For the text-containing cell, return its midpoint in (X, Y) coordinate format. 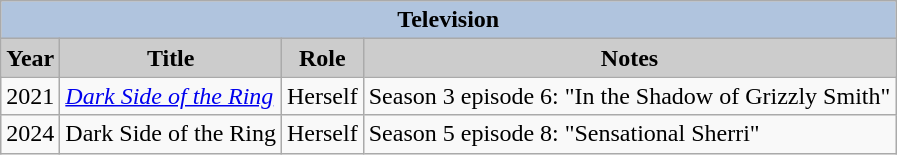
Television (448, 20)
Role (323, 58)
2024 (30, 134)
Notes (630, 58)
Title (171, 58)
Year (30, 58)
Season 5 episode 8: "Sensational Sherri" (630, 134)
Season 3 episode 6: "In the Shadow of Grizzly Smith" (630, 96)
2021 (30, 96)
